Locate the cell with the specified text and output its (x, y) center coordinate. 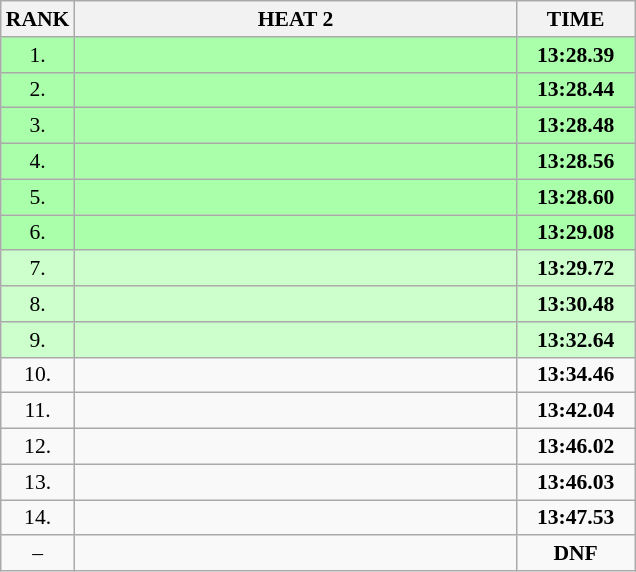
13. (38, 482)
5. (38, 197)
12. (38, 447)
13:28.60 (576, 197)
13:28.39 (576, 55)
13:34.46 (576, 375)
13:32.64 (576, 340)
RANK (38, 19)
14. (38, 518)
11. (38, 411)
9. (38, 340)
2. (38, 90)
4. (38, 162)
6. (38, 233)
7. (38, 269)
8. (38, 304)
DNF (576, 554)
13:29.08 (576, 233)
13:28.56 (576, 162)
13:30.48 (576, 304)
13:42.04 (576, 411)
TIME (576, 19)
13:46.02 (576, 447)
10. (38, 375)
13:47.53 (576, 518)
13:28.48 (576, 126)
HEAT 2 (295, 19)
– (38, 554)
13:46.03 (576, 482)
3. (38, 126)
13:28.44 (576, 90)
1. (38, 55)
13:29.72 (576, 269)
